Locate the cell with the specified text and output its (x, y) center coordinate. 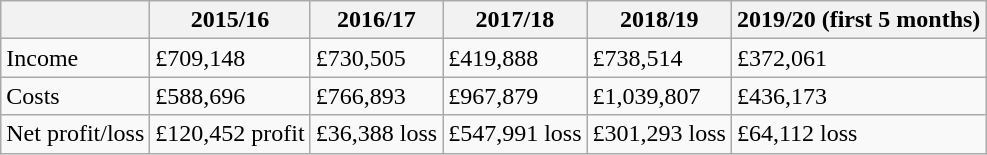
£64,112 loss (858, 134)
£967,879 (515, 96)
2015/16 (230, 20)
£709,148 (230, 58)
Costs (76, 96)
2018/19 (659, 20)
£1,039,807 (659, 96)
£436,173 (858, 96)
£419,888 (515, 58)
£372,061 (858, 58)
Net profit/loss (76, 134)
£766,893 (376, 96)
£120,452 profit (230, 134)
£36,388 loss (376, 134)
2019/20 (first 5 months) (858, 20)
Income (76, 58)
£588,696 (230, 96)
£301,293 loss (659, 134)
2017/18 (515, 20)
£547,991 loss (515, 134)
£730,505 (376, 58)
2016/17 (376, 20)
£738,514 (659, 58)
